Return the (X, Y) coordinate for the center point of the cell that contains the specified text.  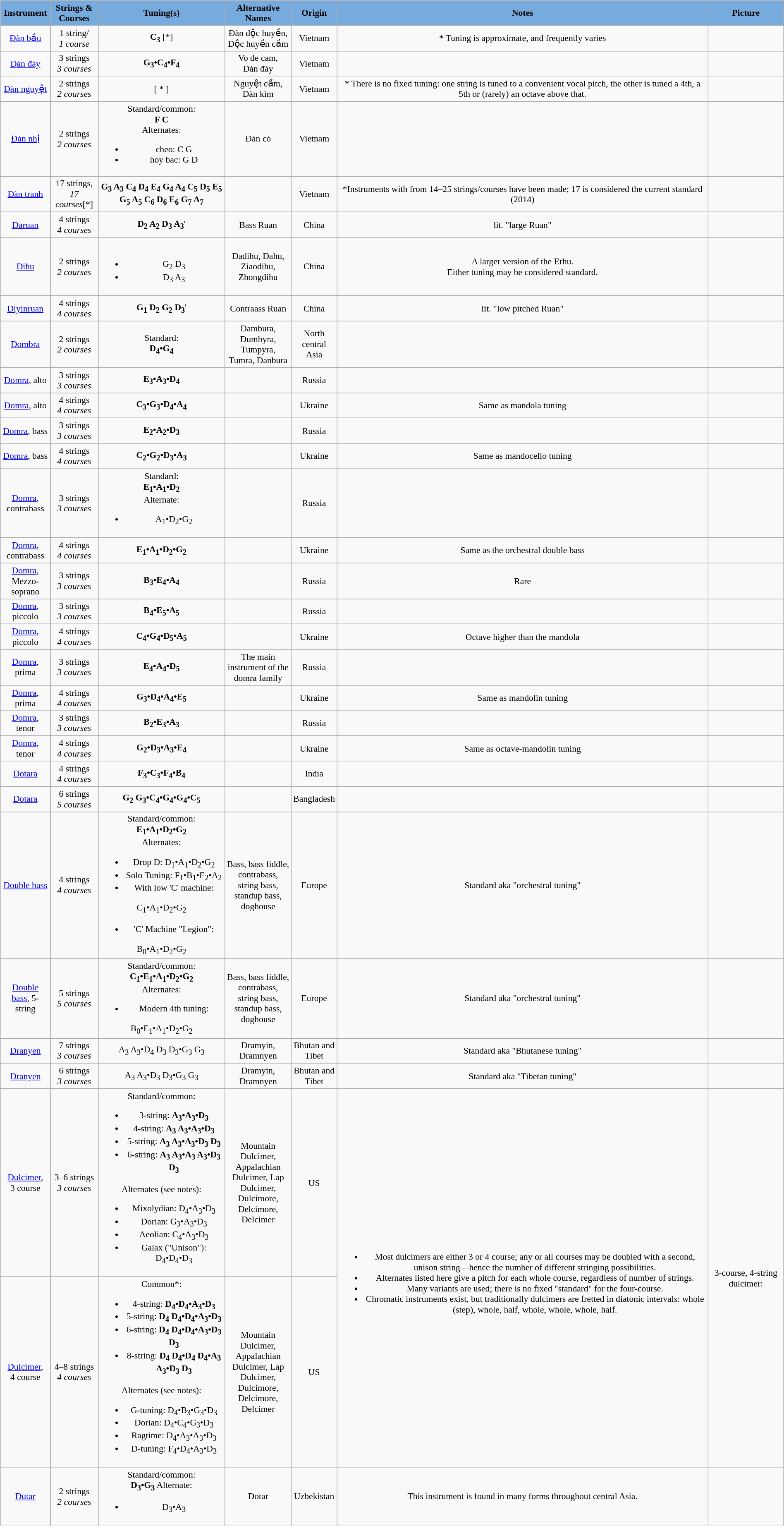
G2 G3•C4•G4•G4•C5 (161, 799)
Contraass Ruan (258, 309)
India (314, 774)
Đàn đáy (26, 64)
lit. "large Ruan" (523, 225)
Dambura, Dumbyra, Tumpyra, Tumra, Danbura (258, 344)
Same as mandocello tuning (523, 456)
Dihu (26, 266)
North central Asia (314, 344)
G2 D3D3 A3 (161, 266)
4–8 strings4 courses (74, 1373)
Alternative Names (258, 13)
17 strings,17 courses[*] (74, 194)
D2 A2 D3 A3' (161, 225)
1 string/1 course (74, 38)
C3 [*] (161, 38)
G3•C4•F4 (161, 64)
A larger version of the Erhu.Either tuning may be considered standard. (523, 266)
Rare (523, 581)
Đàn tranh (26, 194)
Tuning(s) (161, 13)
Same as the orchestral double bass (523, 550)
3-course, 4-string dulcimer: (746, 1278)
Strings & Courses (74, 13)
C3•G3•D4•A4 (161, 405)
Picture (746, 13)
Dulcimer,4 course (26, 1373)
Standard:E1•A1•D2Alternate:A1•D2•G2 (161, 503)
This instrument is found in many forms throughout central Asia. (523, 1497)
Diyinruan (26, 309)
5 strings5 courses (74, 998)
Domra, Mezzo-soprano (26, 581)
G2•D3•A3•E4 (161, 749)
Đàn cò (258, 139)
G3•D4•A4•E5 (161, 698)
Vo de cam,Đàn đáy (258, 64)
B3•E4•A4 (161, 581)
Bass Ruan (258, 225)
A3 A3•D4 D3 D3•G3 G3 (161, 1051)
Dotar (258, 1497)
Dombra (26, 344)
Same as mandola tuning (523, 405)
Uzbekistan (314, 1497)
G1 D2 G2 D3' (161, 309)
Standard/common:E1•A1•D2•G2Alternates:Drop D: D1•A1•D2•G2Solo Tuning: F1•B1•E2•A2With low 'C' machine:C1•A1•D2•G2'C' Machine "Legion":B0•A1•D2•G2 (161, 885)
G3 A3 C4 D4 E4 G4 A4 C5 D5 E5 G5 A5 C6 D6 E6 G7 A7 (161, 194)
Same as octave-mandolin tuning (523, 749)
A3 A3•D3 D3•G3 G3 (161, 1076)
B2•E3•A3 (161, 723)
Đàn độc huyền, Độc huyền cầm (258, 38)
C4•G4•D5•A5 (161, 637)
6 strings5 courses (74, 799)
The main instrument of the domra family (258, 668)
Đàn nguyệt (26, 89)
Standard/common:F CAlternates:cheo: C Ghoy bac: G D (161, 139)
Standard:D4•G4 (161, 344)
Dadihu, Dahu, Ziaodihu, Zhongdihu (258, 266)
[ * ] (161, 89)
E3•A3•D4 (161, 380)
* Tuning is approximate, and frequently varies (523, 38)
Đàn nhị (26, 139)
*Instruments with from 14–25 strings/courses have been made; 17 is considered the current standard (2014) (523, 194)
Standard aka "Bhutanese tuning" (523, 1051)
3–6 strings3 courses (74, 1183)
Dutar (26, 1497)
Standard aka "Tibetan tuning" (523, 1076)
Nguyệt cầm,Đàn kìm (258, 89)
Standard/common:D3•G3 Alternate:D3•A3 (161, 1497)
E4•A4•D5 (161, 668)
* There is no fixed tuning: one string is tuned to a convenient vocal pitch, the other is tuned a 4th, a 5th or (rarely) an octave above that. (523, 89)
Same as mandolin tuning (523, 698)
Daruan (26, 225)
Double bass (26, 885)
Dulcimer,3 course (26, 1183)
Origin (314, 13)
Octave higher than the mandola (523, 637)
E1•A1•D2•G2 (161, 550)
7 strings3 courses (74, 1051)
Notes (523, 13)
F3•C3•F4•B4 (161, 774)
lit. "low pitched Ruan" (523, 309)
C2•G2•D3•A3 (161, 456)
Standard/common:C1•E1•A1•D2•G2Alternates:Modern 4th tuning:B0•E1•A1•D2•G2 (161, 998)
Instrument (26, 13)
Đàn bầu (26, 38)
B4•E5•A5 (161, 611)
E2•A2•D3 (161, 431)
Bangladesh (314, 799)
Double bass, 5-string (26, 998)
6 strings3 courses (74, 1076)
